Capture the cell that displays the provided text and extract its (x, y) central coordinate. 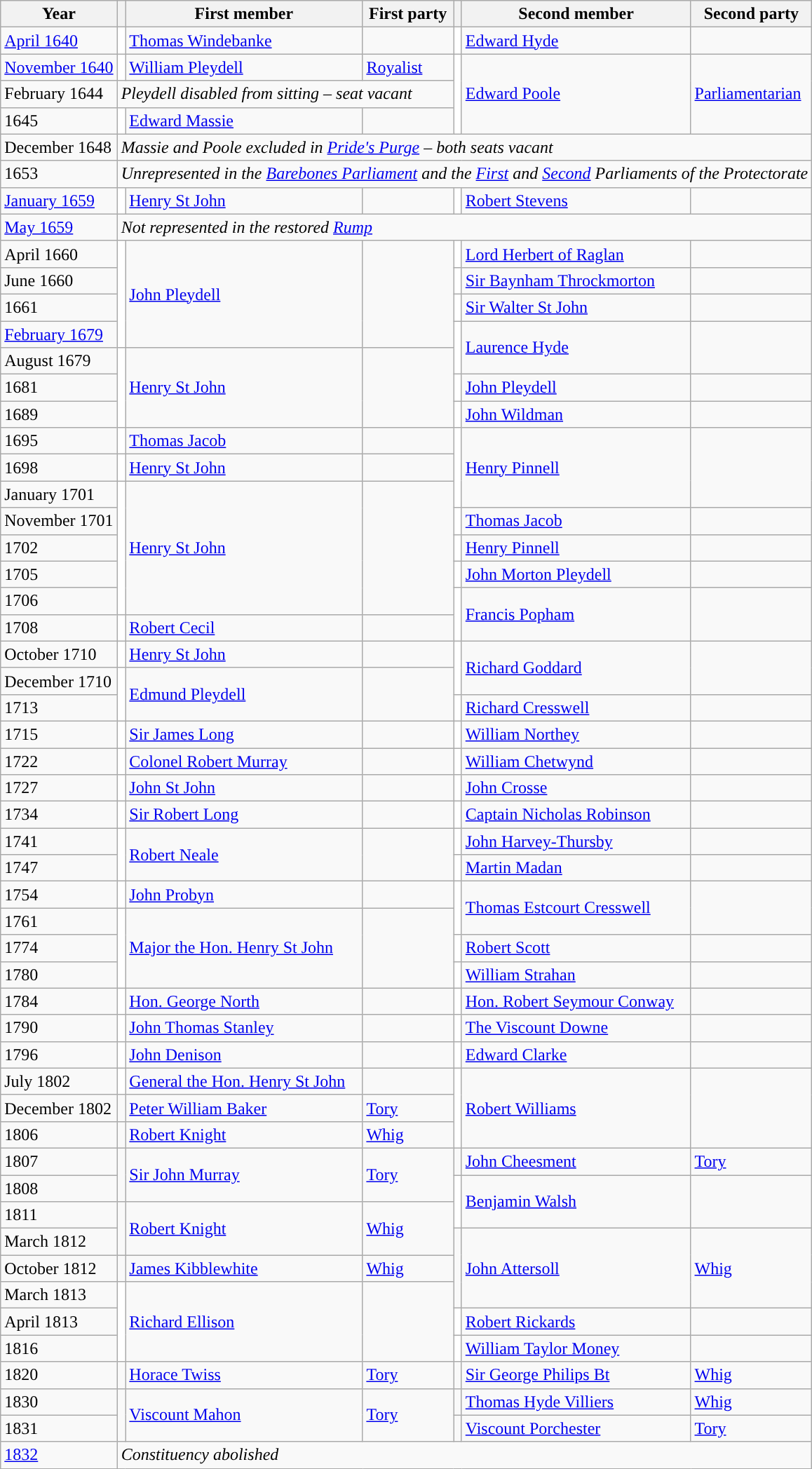
Second party (752, 14)
John Denison (244, 1055)
Sir George Philips Bt (576, 1375)
First party (408, 14)
December 1648 (59, 147)
January 1701 (59, 494)
Robert Neale (244, 855)
Robert Williams (576, 1108)
Major the Hon. Henry St John (244, 948)
Thomas Estcourt Cresswell (576, 908)
Sir Robert Long (244, 815)
1705 (59, 574)
Edmund Pleydell (244, 694)
John Attersoll (576, 1268)
John Harvey-Thursby (576, 841)
Parliamentarian (752, 94)
Benjamin Walsh (576, 1202)
June 1660 (59, 280)
Robert Cecil (244, 628)
1722 (59, 761)
John Cheesment (576, 1161)
October 1812 (59, 1268)
1645 (59, 121)
1811 (59, 1215)
1807 (59, 1161)
April 1640 (59, 41)
Sir John Murray (244, 1174)
Not represented in the restored Rump (464, 227)
April 1813 (59, 1322)
1689 (59, 414)
Unrepresented in the Barebones Parliament and the First and Second Parliaments of the Protectorate (464, 174)
1715 (59, 734)
February 1644 (59, 94)
1806 (59, 1135)
1820 (59, 1375)
Horace Twiss (244, 1375)
1706 (59, 601)
March 1813 (59, 1295)
November 1640 (59, 67)
Sir Baynham Throckmorton (576, 280)
Year (59, 14)
Viscount Porchester (576, 1428)
Edward Hyde (576, 41)
Peter William Baker (244, 1108)
Francis Popham (576, 614)
1784 (59, 1001)
Lord Herbert of Raglan (576, 254)
Viscount Mahon (244, 1415)
April 1660 (59, 254)
1708 (59, 628)
October 1710 (59, 654)
December 1802 (59, 1108)
1761 (59, 921)
1816 (59, 1348)
John Probyn (244, 895)
General the Hon. Henry St John (244, 1081)
January 1659 (59, 201)
December 1710 (59, 681)
1754 (59, 895)
Richard Goddard (576, 668)
William Pleydell (244, 67)
James Kibblewhite (244, 1268)
1830 (59, 1402)
Martin Madan (576, 868)
William Taylor Money (576, 1348)
1790 (59, 1028)
November 1701 (59, 521)
Robert Scott (576, 948)
John Crosse (576, 788)
Hon. George North (244, 1001)
1661 (59, 307)
1698 (59, 468)
Thomas Windebanke (244, 41)
Royalist (408, 67)
Richard Cresswell (576, 708)
Hon. Robert Seymour Conway (576, 1001)
William Chetwynd (576, 761)
William Strahan (576, 975)
William Northey (576, 734)
1727 (59, 788)
Second member (576, 14)
Edward Massie (244, 121)
Robert Stevens (576, 201)
Richard Ellison (244, 1322)
John Thomas Stanley (244, 1028)
John Morton Pleydell (576, 574)
July 1802 (59, 1081)
First member (244, 14)
Thomas Hyde Villiers (576, 1402)
1780 (59, 975)
1747 (59, 868)
Massie and Poole excluded in Pride's Purge – both seats vacant (464, 147)
1734 (59, 815)
1702 (59, 548)
1774 (59, 948)
Edward Clarke (576, 1055)
August 1679 (59, 361)
Edward Poole (576, 94)
February 1679 (59, 334)
1808 (59, 1189)
Laurence Hyde (576, 348)
Constituency abolished (464, 1455)
1831 (59, 1428)
1713 (59, 708)
Sir Walter St John (576, 307)
May 1659 (59, 227)
1741 (59, 841)
1681 (59, 388)
Captain Nicholas Robinson (576, 815)
Pleydell disabled from sitting – seat vacant (285, 94)
Sir James Long (244, 734)
1832 (59, 1455)
The Viscount Downe (576, 1028)
1653 (59, 174)
John St John (244, 788)
March 1812 (59, 1242)
John Wildman (576, 414)
1796 (59, 1055)
Robert Rickards (576, 1322)
Colonel Robert Murray (244, 761)
1695 (59, 441)
